Return [x, y] of the center of cell containing provided text 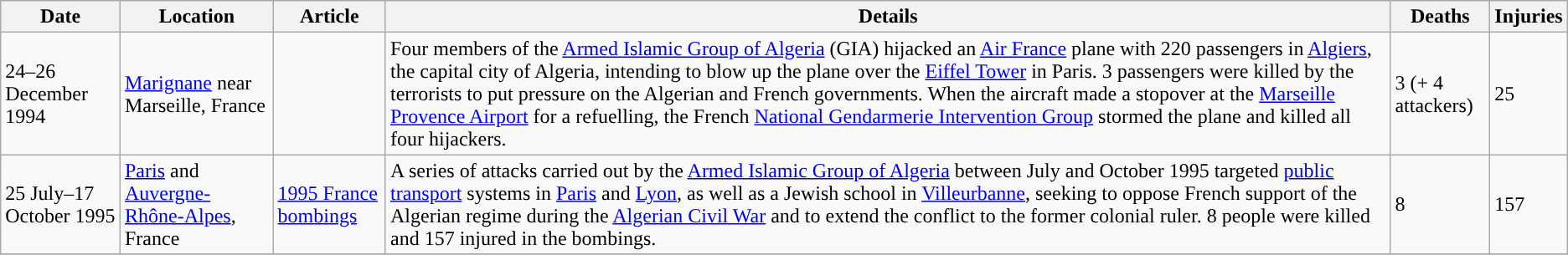
Deaths [1441, 17]
157 [1529, 204]
25 July–17 October 1995 [60, 204]
Injuries [1529, 17]
Article [329, 17]
3 (+ 4 attackers) [1441, 94]
25 [1529, 94]
Location [196, 17]
Date [60, 17]
24–26 December 1994 [60, 94]
Marignane near Marseille, France [196, 94]
8 [1441, 204]
Paris and Auvergne-Rhône-Alpes, France [196, 204]
1995 France bombings [329, 204]
Details [888, 17]
